Search for the cell housing the specified text and yield its [x, y] center coordinate. 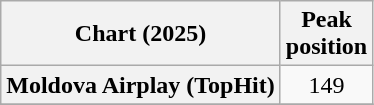
149 [326, 85]
Peakposition [326, 34]
Chart (2025) [141, 34]
Moldova Airplay (TopHit) [141, 85]
